Output the [X, Y] coordinate of the center of the cell containing the given text.  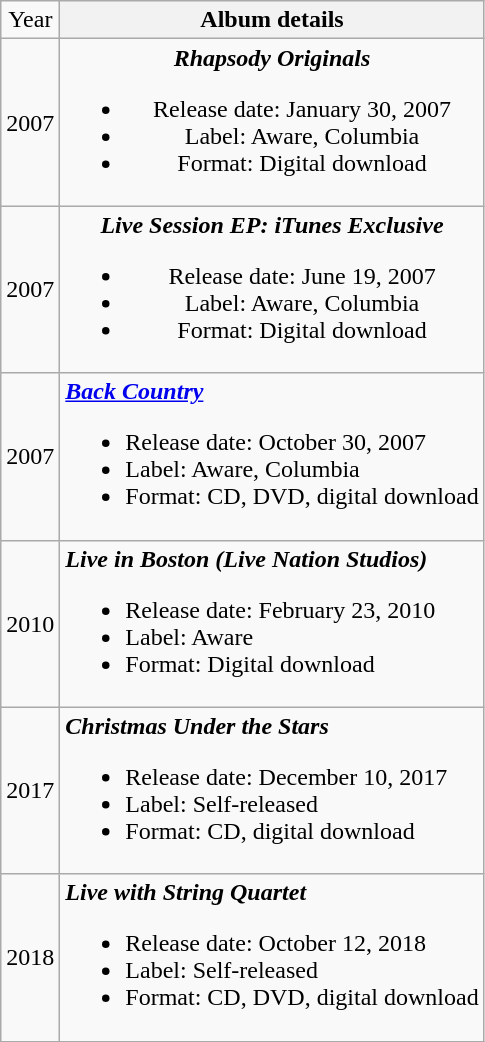
2010 [30, 624]
Rhapsody OriginalsRelease date: January 30, 2007Label: Aware, ColumbiaFormat: Digital download [272, 122]
Back CountryRelease date: October 30, 2007Label: Aware, ColumbiaFormat: CD, DVD, digital download [272, 456]
2017 [30, 790]
2018 [30, 958]
Live with String QuartetRelease date: October 12, 2018Label: Self-releasedFormat: CD, DVD, digital download [272, 958]
Live in Boston (Live Nation Studios)Release date: February 23, 2010Label: AwareFormat: Digital download [272, 624]
Year [30, 20]
Live Session EP: iTunes ExclusiveRelease date: June 19, 2007Label: Aware, ColumbiaFormat: Digital download [272, 290]
Christmas Under the StarsRelease date: December 10, 2017Label: Self-releasedFormat: CD, digital download [272, 790]
Album details [272, 20]
